Capture the cell that displays the provided text and extract its (X, Y) central coordinate. 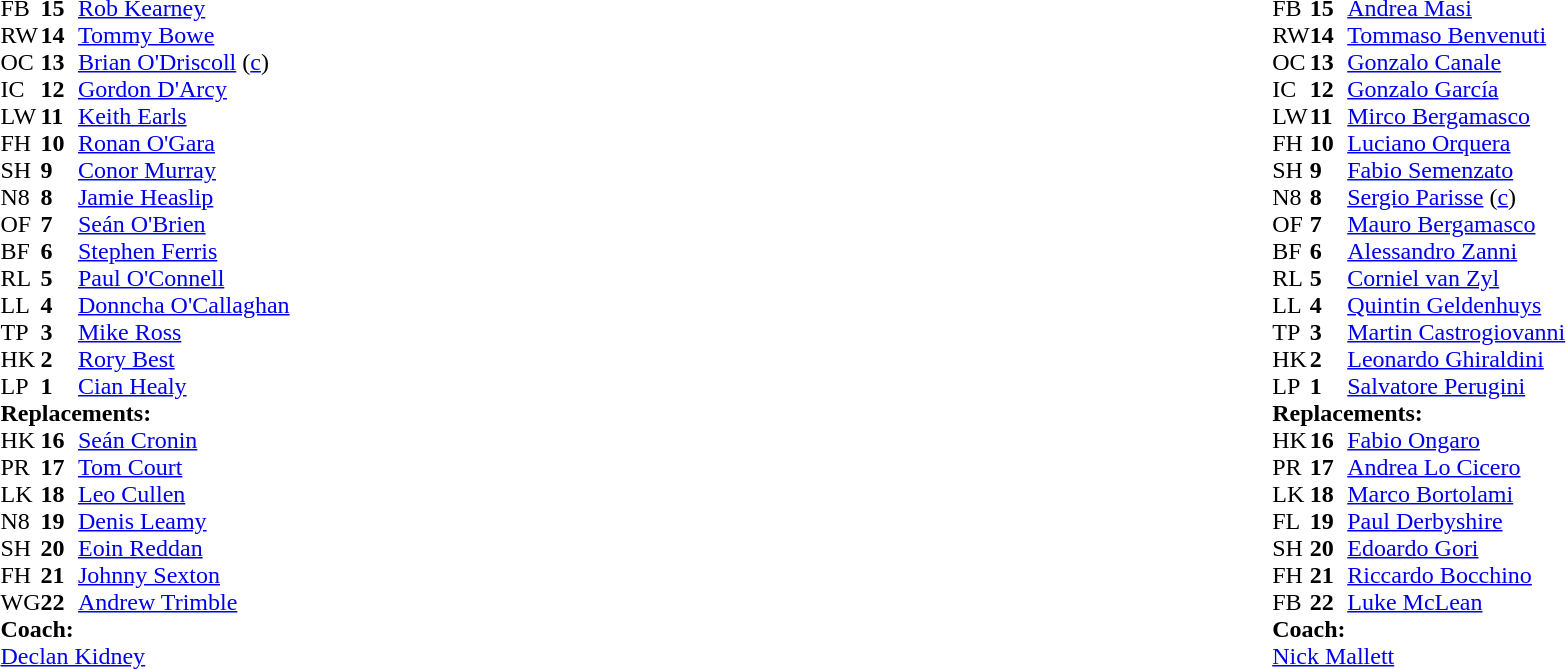
Seán O'Brien (184, 224)
Gordon D'Arcy (184, 90)
Gonzalo Canale (1456, 62)
Conor Murray (184, 170)
Seán Cronin (184, 440)
Eoin Reddan (184, 548)
Luke McLean (1456, 602)
Fabio Ongaro (1456, 440)
Ronan O'Gara (184, 144)
Rory Best (184, 360)
Sergio Parisse (c) (1456, 198)
Salvatore Perugini (1456, 386)
Keith Earls (184, 116)
Luciano Orquera (1456, 144)
Gonzalo García (1456, 90)
Marco Bortolami (1456, 494)
Nick Mallett (1418, 656)
Fabio Semenzato (1456, 170)
Denis Leamy (184, 522)
Paul O'Connell (184, 278)
Tommy Bowe (184, 36)
Donncha O'Callaghan (184, 306)
Mike Ross (184, 332)
Corniel van Zyl (1456, 278)
Andrew Trimble (184, 602)
Declan Kidney (144, 656)
Leonardo Ghiraldini (1456, 360)
Johnny Sexton (184, 576)
Cian Healy (184, 386)
Riccardo Bocchino (1456, 576)
Tom Court (184, 468)
Tommaso Benvenuti (1456, 36)
Mirco Bergamasco (1456, 116)
Mauro Bergamasco (1456, 224)
FB (1291, 602)
FL (1291, 522)
WG (20, 602)
Paul Derbyshire (1456, 522)
Andrea Lo Cicero (1456, 468)
Stephen Ferris (184, 252)
Edoardo Gori (1456, 548)
Leo Cullen (184, 494)
Quintin Geldenhuys (1456, 306)
Alessandro Zanni (1456, 252)
Martin Castrogiovanni (1456, 332)
Brian O'Driscoll (c) (184, 62)
Jamie Heaslip (184, 198)
